Search for the cell housing the specified text and yield its [X, Y] center coordinate. 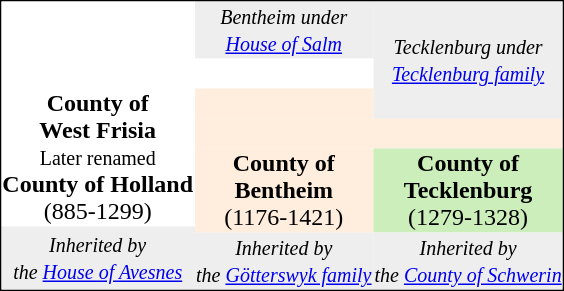
Inherited bythe Götterswyk family [284, 260]
County ofWest FrisiaLater renamedCounty of Holland(885-1299) [98, 157]
County ofTecklenburg(1279-1328) [468, 190]
Inherited bythe House of Avesnes [98, 258]
County ofBentheim(1176-1421) [284, 190]
Bentheim underHouse of Salm [284, 30]
Inherited bythe County of Schwerin [468, 260]
Tecklenburg underTecklenburg family [468, 60]
